Determine the (x, y) coordinate at the center of the cell enclosing the given text.  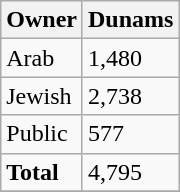
Jewish (42, 96)
Public (42, 134)
4,795 (130, 172)
Owner (42, 20)
577 (130, 134)
2,738 (130, 96)
Total (42, 172)
1,480 (130, 58)
Dunams (130, 20)
Arab (42, 58)
